Find where the given text appears and provide that cell's center as (x, y) coordinate. 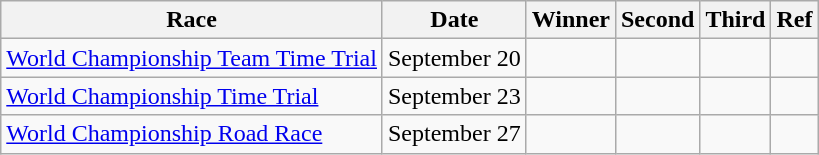
Winner (570, 20)
World Championship Team Time Trial (192, 58)
Second (657, 20)
Race (192, 20)
September 23 (454, 96)
September 20 (454, 58)
Date (454, 20)
Third (736, 20)
World Championship Time Trial (192, 96)
Ref (794, 20)
September 27 (454, 134)
World Championship Road Race (192, 134)
